Determine the (x, y) coordinate at the center of the cell enclosing the given text.  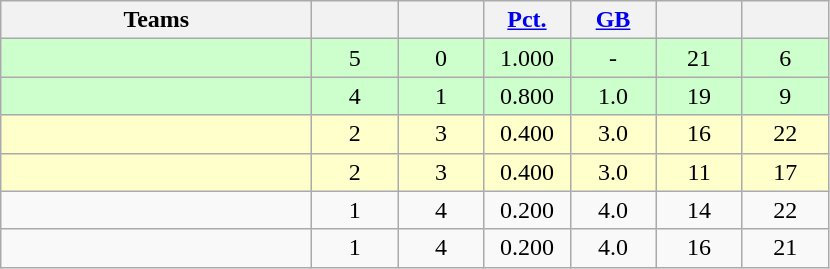
Teams (156, 20)
0.800 (527, 96)
14 (699, 210)
11 (699, 172)
1.000 (527, 58)
0 (441, 58)
17 (785, 172)
1.0 (613, 96)
6 (785, 58)
- (613, 58)
5 (355, 58)
GB (613, 20)
Pct. (527, 20)
19 (699, 96)
9 (785, 96)
